From the cell containing the given text, extract its center point as (X, Y) coordinate. 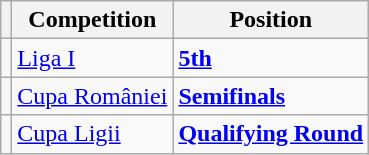
5th (271, 58)
Liga I (92, 58)
Competition (92, 20)
Position (271, 20)
Cupa Ligii (92, 134)
Cupa României (92, 96)
Semifinals (271, 96)
Qualifying Round (271, 134)
